Extract the (X, Y) coordinate from the center of the cell holding the provided text.  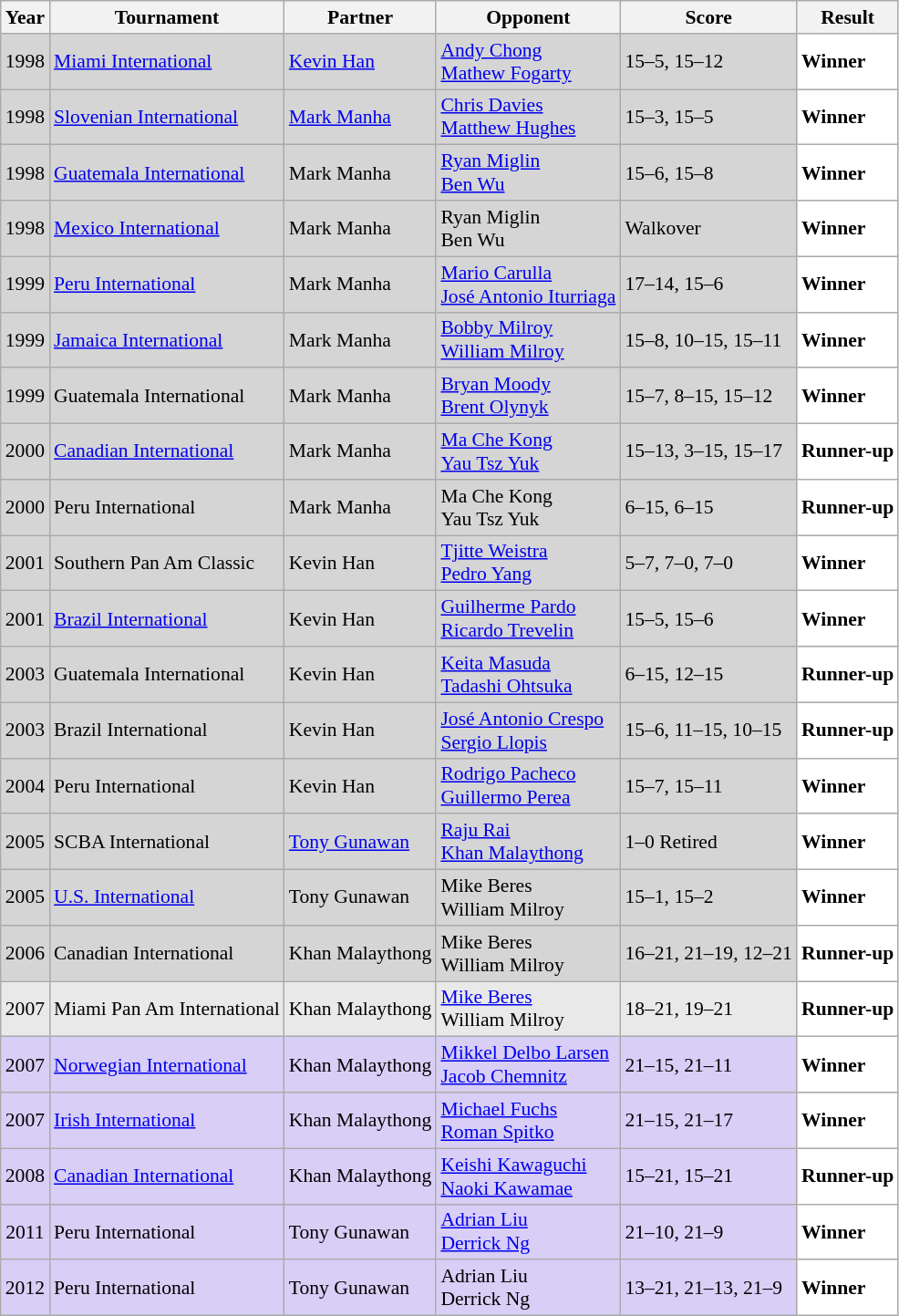
17–14, 15–6 (708, 285)
2008 (26, 1176)
Slovenian International (167, 117)
Rodrigo Pacheco Guillermo Perea (528, 786)
2004 (26, 786)
15–5, 15–6 (708, 618)
Chris Davies Matthew Hughes (528, 117)
18–21, 19–21 (708, 1009)
Miami Pan Am International (167, 1009)
2006 (26, 954)
Bryan Moody Brent Olynyk (528, 396)
15–6, 15–8 (708, 173)
16–21, 21–19, 12–21 (708, 954)
21–15, 21–17 (708, 1120)
Mario Carulla José Antonio Iturriaga (528, 285)
Miami International (167, 62)
Mexico International (167, 228)
5–7, 7–0, 7–0 (708, 564)
Opponent (528, 17)
21–15, 21–11 (708, 1065)
Guilherme Pardo Ricardo Trevelin (528, 618)
15–13, 3–15, 15–17 (708, 452)
José Antonio Crespo Sergio Llopis (528, 730)
1–0 Retired (708, 843)
15–3, 15–5 (708, 117)
15–6, 11–15, 10–15 (708, 730)
15–7, 8–15, 15–12 (708, 396)
Tournament (167, 17)
15–21, 15–21 (708, 1176)
Tjitte Weistra Pedro Yang (528, 564)
15–8, 10–15, 15–11 (708, 339)
Score (708, 17)
Michael Fuchs Roman Spitko (528, 1120)
SCBA International (167, 843)
15–7, 15–11 (708, 786)
Southern Pan Am Classic (167, 564)
13–21, 21–13, 21–9 (708, 1288)
Keishi Kawaguchi Naoki Kawamae (528, 1176)
15–1, 15–2 (708, 897)
Jamaica International (167, 339)
21–10, 21–9 (708, 1231)
6–15, 12–15 (708, 675)
2012 (26, 1288)
Keita Masuda Tadashi Ohtsuka (528, 675)
Walkover (708, 228)
Norwegian International (167, 1065)
Result (848, 17)
Partner (361, 17)
U.S. International (167, 897)
6–15, 6–15 (708, 507)
Andy Chong Mathew Fogarty (528, 62)
Mikkel Delbo Larsen Jacob Chemnitz (528, 1065)
Irish International (167, 1120)
Year (26, 17)
Bobby Milroy William Milroy (528, 339)
Raju Rai Khan Malaythong (528, 843)
15–5, 15–12 (708, 62)
2011 (26, 1231)
